Determine the (X, Y) coordinate at the center of the cell enclosing the given text.  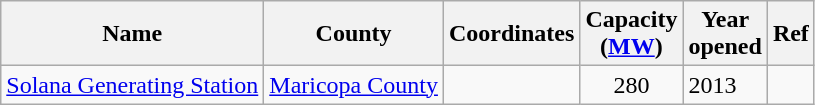
Solana Generating Station (132, 85)
Ref (790, 34)
Name (132, 34)
County (354, 34)
2013 (725, 85)
280 (632, 85)
Maricopa County (354, 85)
Yearopened (725, 34)
Capacity(MW) (632, 34)
Coordinates (511, 34)
